Extract the (x, y) coordinate from the center of the cell holding the provided text.  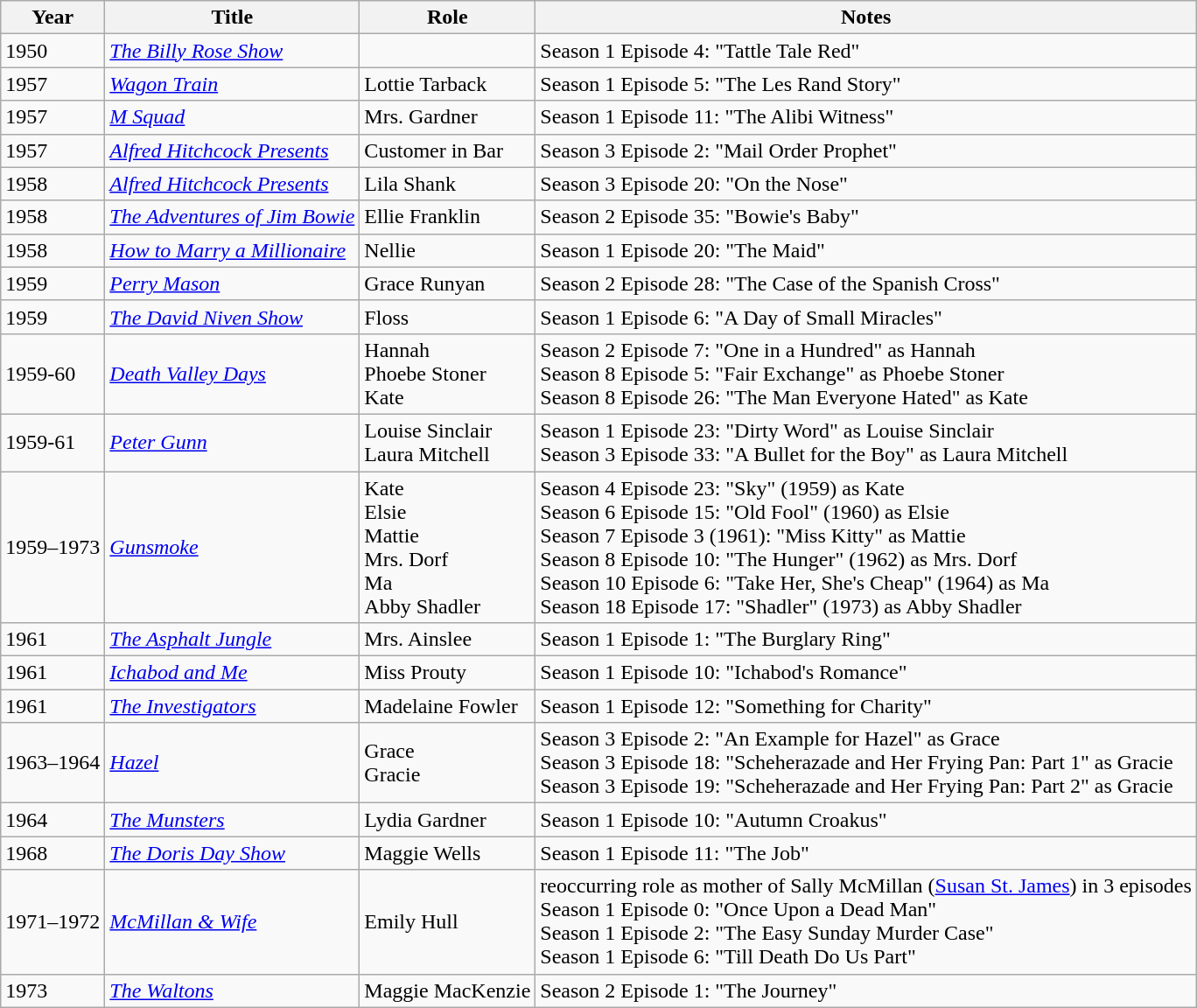
Peter Gunn (233, 443)
1959-61 (52, 443)
1964 (52, 820)
The Waltons (233, 990)
M Squad (233, 117)
Perry Mason (233, 283)
Season 1 Episode 12: "Something for Charity" (866, 706)
Madelaine Fowler (448, 706)
1968 (52, 853)
Mrs. Gardner (448, 117)
Ichabod and Me (233, 673)
Maggie Wells (448, 853)
Hazel (233, 763)
Mrs. Ainslee (448, 640)
Season 2 Episode 1: "The Journey" (866, 990)
The Munsters (233, 820)
The Doris Day Show (233, 853)
Miss Prouty (448, 673)
Season 1 Episode 20: "The Maid" (866, 250)
Ellie Franklin (448, 217)
Season 3 Episode 2: "Mail Order Prophet" (866, 150)
Season 2 Episode 35: "Bowie's Baby" (866, 217)
Death Valley Days (233, 374)
Grace Runyan (448, 283)
Role (448, 17)
Louise SinclairLaura Mitchell (448, 443)
Gunsmoke (233, 546)
Season 1 Episode 10: "Ichabod's Romance" (866, 673)
Season 1 Episode 11: "The Job" (866, 853)
Floss (448, 317)
KateElsieMattieMrs. DorfMaAbby Shadler (448, 546)
Season 1 Episode 10: "Autumn Croakus" (866, 820)
HannahPhoebe StonerKate (448, 374)
The Investigators (233, 706)
Season 1 Episode 6: "A Day of Small Miracles" (866, 317)
Season 1 Episode 11: "The Alibi Witness" (866, 117)
1959–1973 (52, 546)
McMillan & Wife (233, 922)
The Billy Rose Show (233, 51)
Title (233, 17)
Wagon Train (233, 84)
Lottie Tarback (448, 84)
The David Niven Show (233, 317)
1971–1972 (52, 922)
Year (52, 17)
Season 1 Episode 1: "The Burglary Ring" (866, 640)
Season 3 Episode 20: "On the Nose" (866, 184)
GraceGracie (448, 763)
How to Marry a Millionaire (233, 250)
1959-60 (52, 374)
The Adventures of Jim Bowie (233, 217)
Season 2 Episode 28: "The Case of the Spanish Cross" (866, 283)
Emily Hull (448, 922)
1973 (52, 990)
Season 1 Episode 23: "Dirty Word" as Louise SinclairSeason 3 Episode 33: "A Bullet for the Boy" as Laura Mitchell (866, 443)
Season 1 Episode 5: "The Les Rand Story" (866, 84)
Maggie MacKenzie (448, 990)
Notes (866, 17)
1963–1964 (52, 763)
Nellie (448, 250)
Season 1 Episode 4: "Tattle Tale Red" (866, 51)
Customer in Bar (448, 150)
Lila Shank (448, 184)
1950 (52, 51)
Lydia Gardner (448, 820)
The Asphalt Jungle (233, 640)
